Output the (x, y) coordinate of the center of the cell containing the given text.  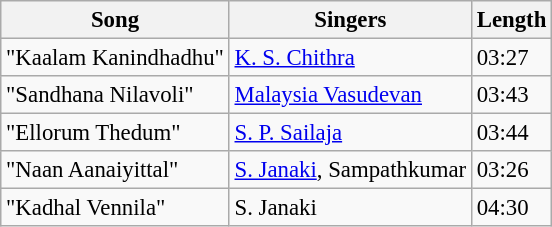
04:30 (511, 208)
Length (511, 20)
03:44 (511, 133)
Song (115, 20)
"Sandhana Nilavoli" (115, 95)
"Kaalam Kanindhadhu" (115, 58)
S. P. Sailaja (350, 133)
"Ellorum Thedum" (115, 133)
Malaysia Vasudevan (350, 95)
S. Janaki, Sampathkumar (350, 170)
Singers (350, 20)
03:43 (511, 95)
"Naan Aanaiyittal" (115, 170)
03:26 (511, 170)
03:27 (511, 58)
S. Janaki (350, 208)
"Kadhal Vennila" (115, 208)
K. S. Chithra (350, 58)
